Detect which cell encompasses the target text, then output its [X, Y] center coordinate. 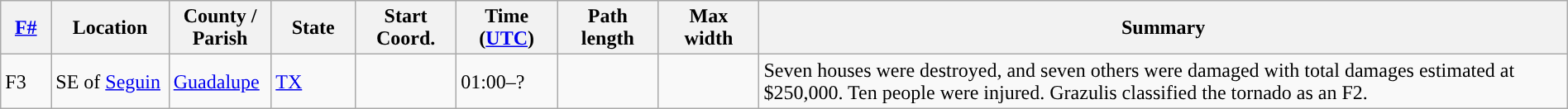
Summary [1163, 28]
TX [313, 81]
County / Parish [220, 28]
SE of Seguin [110, 81]
F# [26, 28]
Path length [608, 28]
Location [110, 28]
F3 [26, 81]
Guadalupe [220, 81]
01:00–? [507, 81]
Start Coord. [406, 28]
State [313, 28]
Max width [709, 28]
Time (UTC) [507, 28]
